Return the (X, Y) coordinate for the center point of the cell that contains the specified text.  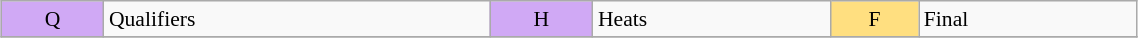
F (874, 19)
H (542, 19)
Heats (712, 19)
Final (1028, 19)
Q (52, 19)
Qualifiers (297, 19)
